Scan for the cell matching the given text and deliver its (X, Y) coordinate at center. 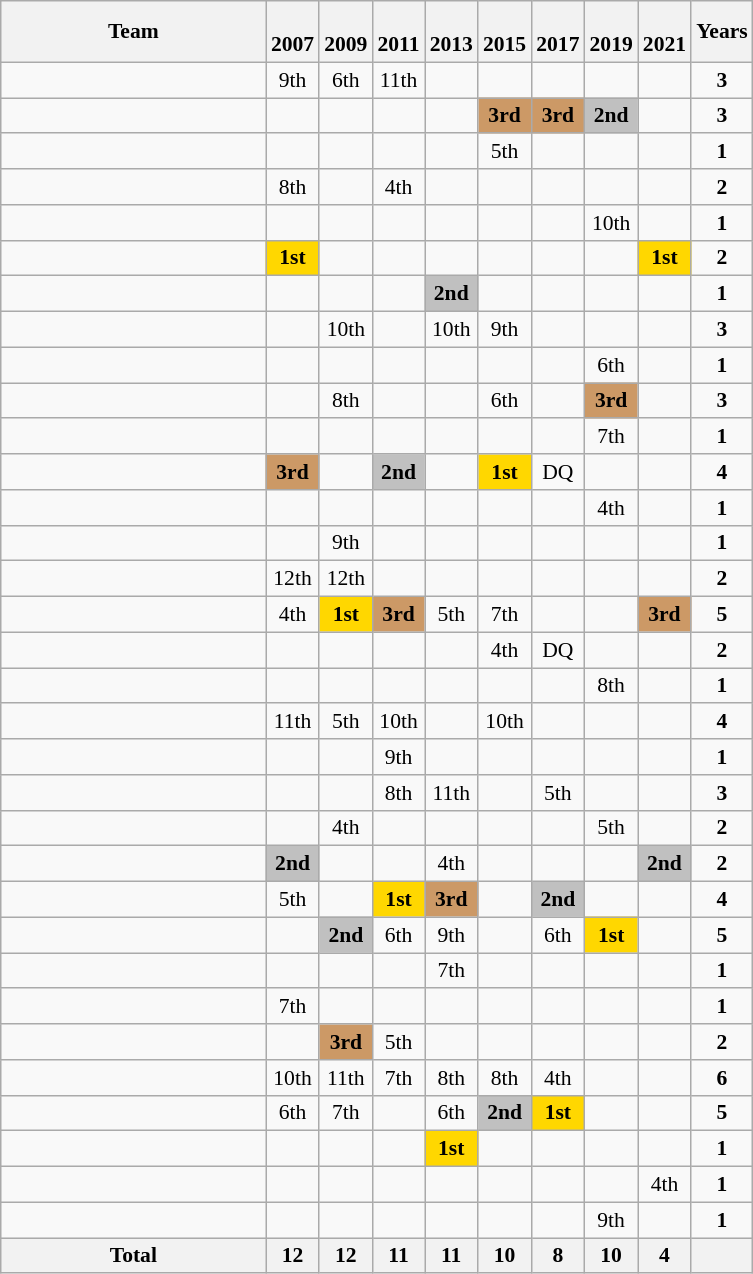
2007 (292, 32)
2017 (558, 32)
6 (722, 1078)
Years (722, 32)
8 (558, 1256)
2009 (346, 32)
2013 (452, 32)
Total (134, 1256)
2015 (504, 32)
2019 (610, 32)
Team (134, 32)
2021 (664, 32)
2011 (398, 32)
